Determine the [X, Y] coordinate at the center of the cell enclosing the given text.  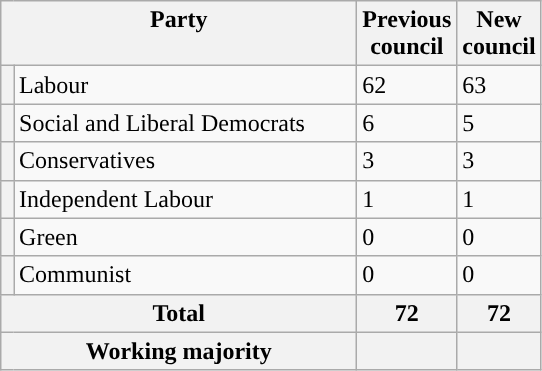
Labour [186, 85]
Social and Liberal Democrats [186, 123]
Party [179, 34]
Total [179, 313]
62 [407, 85]
63 [499, 85]
5 [499, 123]
Independent Labour [186, 199]
Working majority [179, 351]
Communist [186, 275]
6 [407, 123]
Previous council [407, 34]
Conservatives [186, 161]
Green [186, 237]
New council [499, 34]
